Return [x, y] of the center of cell containing provided text 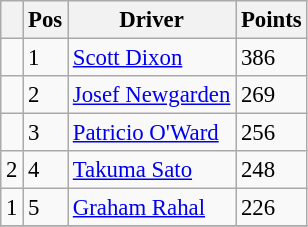
Scott Dixon [152, 58]
248 [272, 170]
Patricio O'Ward [152, 133]
Points [272, 20]
269 [272, 95]
256 [272, 133]
Pos [46, 20]
5 [46, 208]
Graham Rahal [152, 208]
226 [272, 208]
Takuma Sato [152, 170]
Josef Newgarden [152, 95]
3 [46, 133]
4 [46, 170]
Driver [152, 20]
386 [272, 58]
